From the cell containing the given text, extract its center point as [X, Y] coordinate. 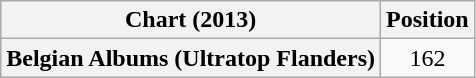
162 [428, 58]
Belgian Albums (Ultratop Flanders) [191, 58]
Chart (2013) [191, 20]
Position [428, 20]
